Scan for the cell matching the given text and deliver its [x, y] coordinate at center. 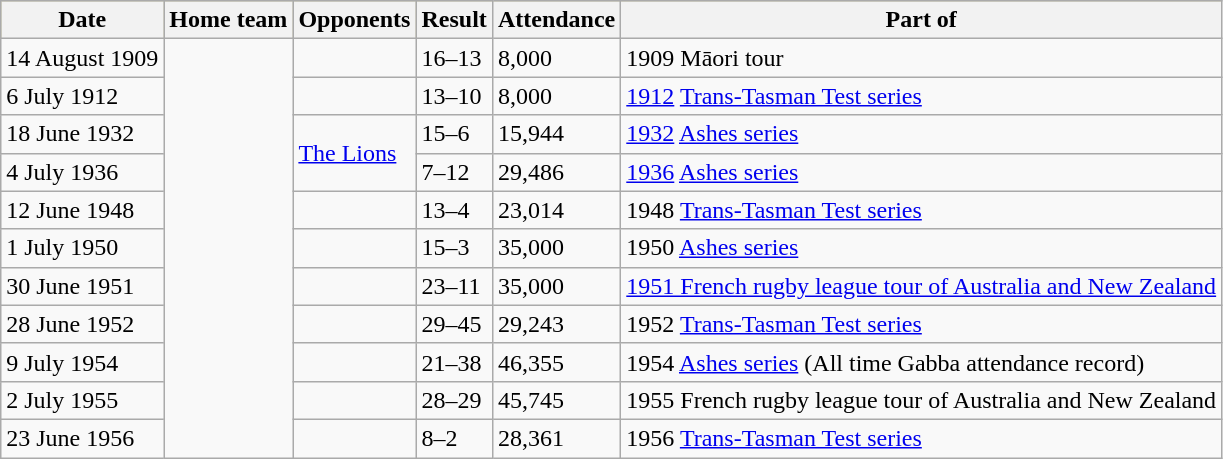
1948 Trans-Tasman Test series [922, 210]
8–2 [454, 438]
1912 Trans-Tasman Test series [922, 96]
6 July 1912 [82, 96]
28–29 [454, 400]
16–13 [454, 58]
4 July 1936 [82, 172]
28,361 [556, 438]
23,014 [556, 210]
1 July 1950 [82, 248]
14 August 1909 [82, 58]
The Lions [354, 153]
13–4 [454, 210]
12 June 1948 [82, 210]
Date [82, 20]
21–38 [454, 362]
30 June 1951 [82, 286]
2 July 1955 [82, 400]
28 June 1952 [82, 324]
46,355 [556, 362]
29–45 [454, 324]
23–11 [454, 286]
1952 Trans-Tasman Test series [922, 324]
45,745 [556, 400]
29,486 [556, 172]
1936 Ashes series [922, 172]
15,944 [556, 134]
Part of [922, 20]
1909 Māori tour [922, 58]
1932 Ashes series [922, 134]
9 July 1954 [82, 362]
15–3 [454, 248]
Home team [228, 20]
7–12 [454, 172]
23 June 1956 [82, 438]
15–6 [454, 134]
Opponents [354, 20]
Attendance [556, 20]
1955 French rugby league tour of Australia and New Zealand [922, 400]
29,243 [556, 324]
1954 Ashes series (All time Gabba attendance record) [922, 362]
1956 Trans-Tasman Test series [922, 438]
1950 Ashes series [922, 248]
13–10 [454, 96]
Result [454, 20]
18 June 1932 [82, 134]
1951 French rugby league tour of Australia and New Zealand [922, 286]
